Provide the [x, y] coordinate of the cell's center where the given text is located.  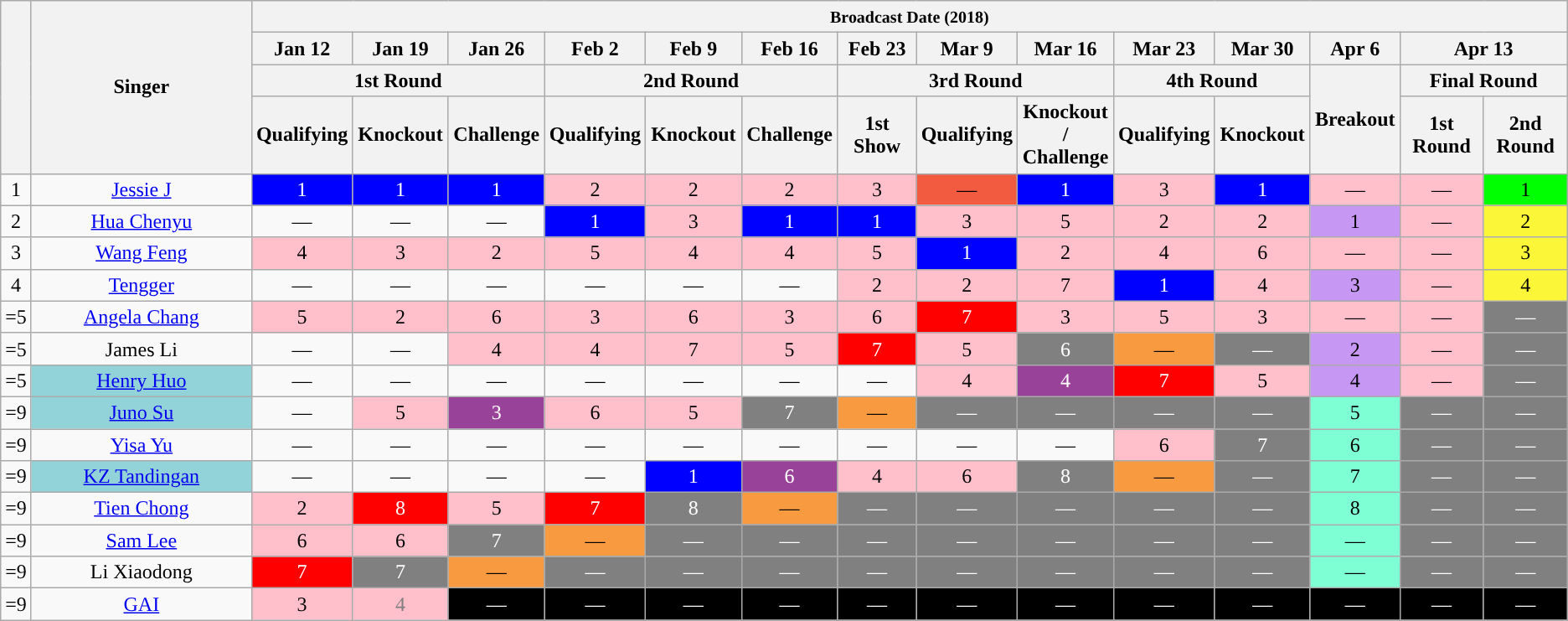
1st Show [877, 135]
Mar 23 [1164, 49]
Broadcast Date (2018) [910, 17]
Mar 16 [1065, 49]
James Li [141, 349]
Jessie J [141, 189]
Apr 13 [1483, 49]
Henry Huo [141, 380]
Juno Su [141, 412]
Apr 6 [1355, 49]
GAI [141, 604]
Li Xiaodong [141, 572]
Singer [141, 87]
Feb 16 [789, 49]
Knockout / Challenge [1065, 135]
Feb 9 [694, 49]
Jan 26 [496, 49]
3rd Round [975, 80]
Feb 2 [595, 49]
KZ Tandingan [141, 477]
Breakout [1355, 119]
Mar 9 [967, 49]
Jan 19 [400, 49]
Angela Chang [141, 317]
4th Round [1213, 80]
Feb 23 [877, 49]
Tien Chong [141, 509]
Mar 30 [1262, 49]
Jan 12 [302, 49]
Final Round [1483, 80]
Sam Lee [141, 541]
Hua Chenyu [141, 221]
Wang Feng [141, 253]
Tengger [141, 285]
Yisa Yu [141, 445]
